Provide the (X, Y) coordinate of the cell's center where the given text is located.  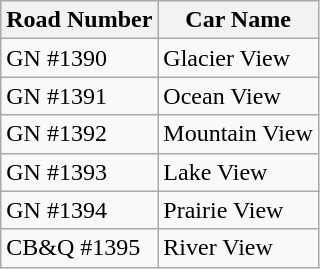
GN #1391 (80, 96)
Lake View (238, 172)
CB&Q #1395 (80, 248)
Mountain View (238, 134)
Car Name (238, 20)
Prairie View (238, 210)
GN #1392 (80, 134)
Ocean View (238, 96)
River View (238, 248)
Road Number (80, 20)
Glacier View (238, 58)
GN #1390 (80, 58)
GN #1394 (80, 210)
GN #1393 (80, 172)
